Pinpoint the cell where the given text exists, returning its [x, y] midpoint coordinate. 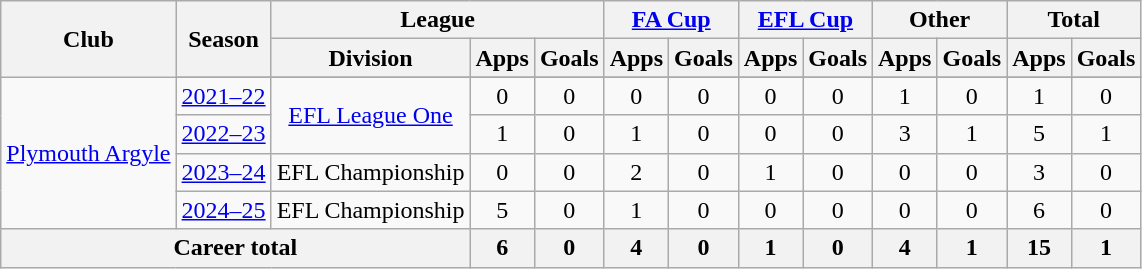
Other [940, 20]
2 [636, 172]
2022–23 [224, 134]
Season [224, 39]
Division [370, 58]
Career total [236, 248]
FA Cup [671, 20]
Total [1074, 20]
League [438, 20]
EFL Cup [805, 20]
Plymouth Argyle [88, 153]
2021–22 [224, 96]
15 [1039, 248]
EFL League One [370, 115]
2023–24 [224, 172]
2024–25 [224, 210]
Club [88, 39]
